Identify which cell holds the provided text, then report its (x, y) central coordinate. 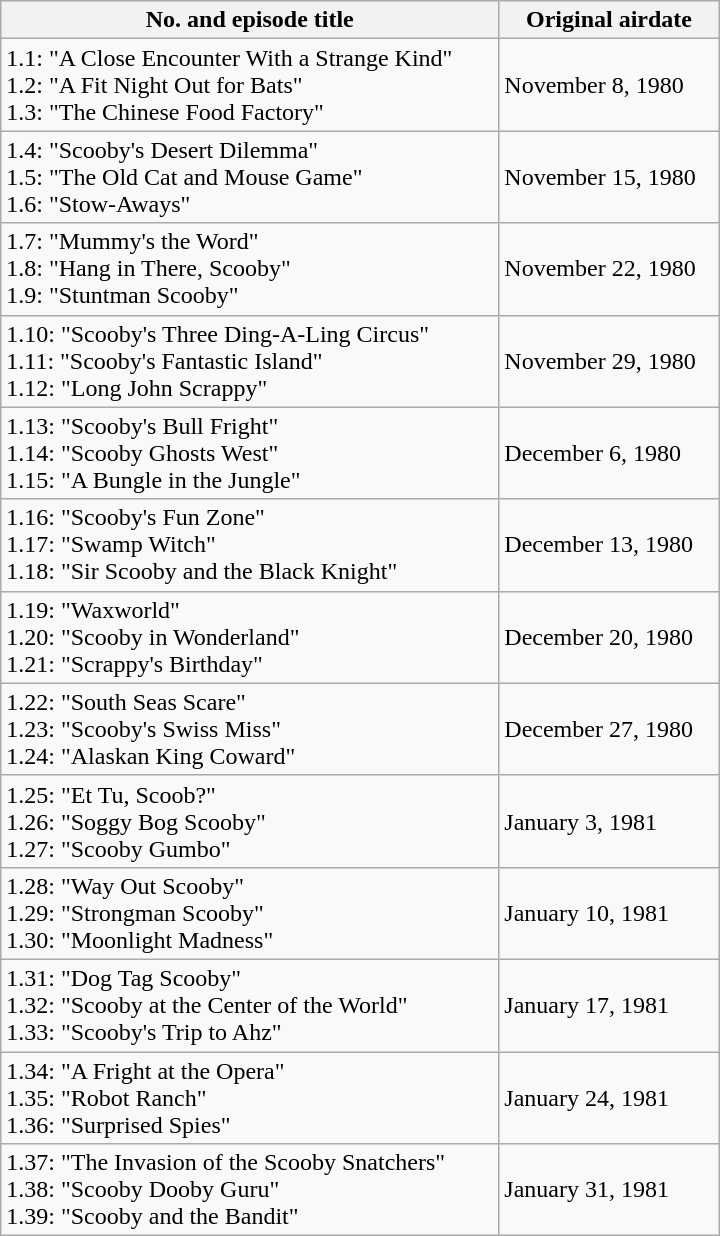
1.4: "Scooby's Desert Dilemma" 1.5: "The Old Cat and Mouse Game" 1.6: "Stow-Aways" (250, 177)
January 10, 1981 (609, 913)
January 17, 1981 (609, 1005)
1.13: "Scooby's Bull Fright" 1.14: "Scooby Ghosts West" 1.15: "A Bungle in the Jungle" (250, 453)
1.22: "South Seas Scare" 1.23: "Scooby's Swiss Miss" 1.24: "Alaskan King Coward" (250, 729)
1.19: "Waxworld" 1.20: "Scooby in Wonderland" 1.21: "Scrappy's Birthday" (250, 637)
Original airdate (609, 20)
1.25: "Et Tu, Scoob?" 1.26: "Soggy Bog Scooby" 1.27: "Scooby Gumbo" (250, 821)
January 24, 1981 (609, 1098)
1.31: "Dog Tag Scooby" 1.32: "Scooby at the Center of the World" 1.33: "Scooby's Trip to Ahz" (250, 1005)
December 20, 1980 (609, 637)
November 22, 1980 (609, 269)
January 3, 1981 (609, 821)
No. and episode title (250, 20)
1.7: "Mummy's the Word" 1.8: "Hang in There, Scooby" 1.9: "Stuntman Scooby" (250, 269)
1.34: "A Fright at the Opera" 1.35: "Robot Ranch" 1.36: "Surprised Spies" (250, 1098)
1.16: "Scooby's Fun Zone" 1.17: "Swamp Witch" 1.18: "Sir Scooby and the Black Knight" (250, 545)
November 8, 1980 (609, 85)
1.10: "Scooby's Three Ding-A-Ling Circus" 1.11: "Scooby's Fantastic Island" 1.12: "Long John Scrappy" (250, 361)
November 15, 1980 (609, 177)
1.1: "A Close Encounter With a Strange Kind" 1.2: "A Fit Night Out for Bats" 1.3: "The Chinese Food Factory" (250, 85)
December 27, 1980 (609, 729)
November 29, 1980 (609, 361)
January 31, 1981 (609, 1190)
1.37: "The Invasion of the Scooby Snatchers" 1.38: "Scooby Dooby Guru" 1.39: "Scooby and the Bandit" (250, 1190)
1.28: "Way Out Scooby" 1.29: "Strongman Scooby" 1.30: "Moonlight Madness" (250, 913)
December 13, 1980 (609, 545)
December 6, 1980 (609, 453)
